From the cell containing the given text, extract its center point as [X, Y] coordinate. 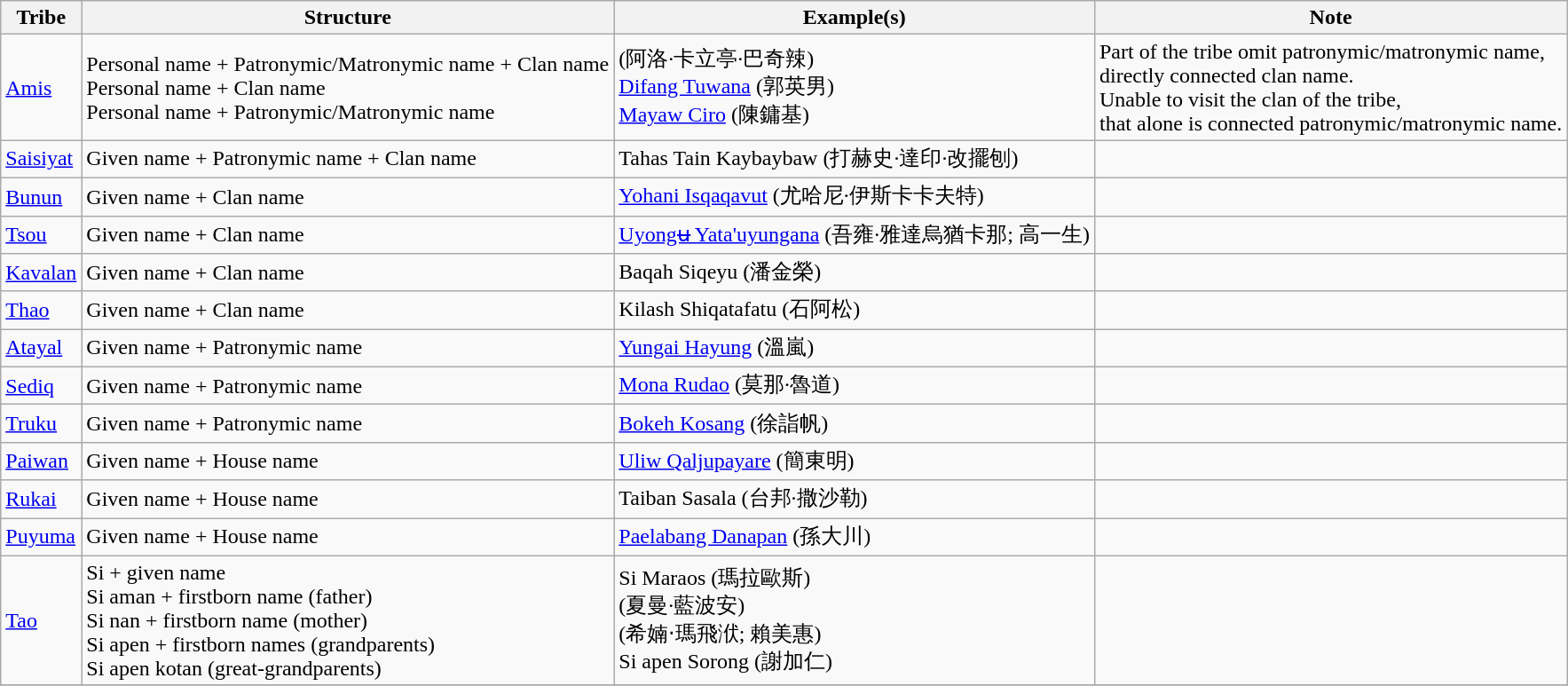
Saisiyat [41, 160]
Kilash Shiqatafatu (石阿松) [855, 311]
(阿洛·卡立亭·巴奇辣)Difang Tuwana (郭英男)Mayaw Ciro (陳鏞基) [855, 87]
Paelabang Danapan (孫大川) [855, 538]
Taiban Sasala (台邦·撒沙勒) [855, 499]
Yohani Isqaqavut (尤哈尼·伊斯卡卡夫特) [855, 197]
Bokeh Kosang (徐詣帆) [855, 424]
Tao [41, 620]
Personal name + Patronymic/Matronymic name + Clan name Personal name + Clan name Personal name + Patronymic/Matronymic name [348, 87]
Uyongʉ Yata'uyungana (吾雍·雅達烏猶卡那; 高一生) [855, 234]
Rukai [41, 499]
Puyuma [41, 538]
Sediq [41, 385]
Tahas Tain Kaybaybaw (打赫史·達印·改擺刨) [855, 160]
Baqah Siqeyu (潘金榮) [855, 273]
Paiwan [41, 461]
Amis [41, 87]
Atayal [41, 348]
Uliw Qaljupayare (簡東明) [855, 461]
Mona Rudao (莫那·魯道) [855, 385]
Tsou [41, 234]
Structure [348, 18]
Bunun [41, 197]
Example(s) [855, 18]
Truku [41, 424]
Given name + Patronymic name + Clan name [348, 160]
Kavalan [41, 273]
Tribe [41, 18]
Yungai Hayung (溫嵐) [855, 348]
Si Maraos (瑪拉歐斯) (夏曼·藍波安) (希婻‧瑪飛洑; 賴美惠) Si apen Sorong (謝加仁) [855, 620]
Thao [41, 311]
Note [1330, 18]
